Detect which cell encompasses the target text, then output its (x, y) center coordinate. 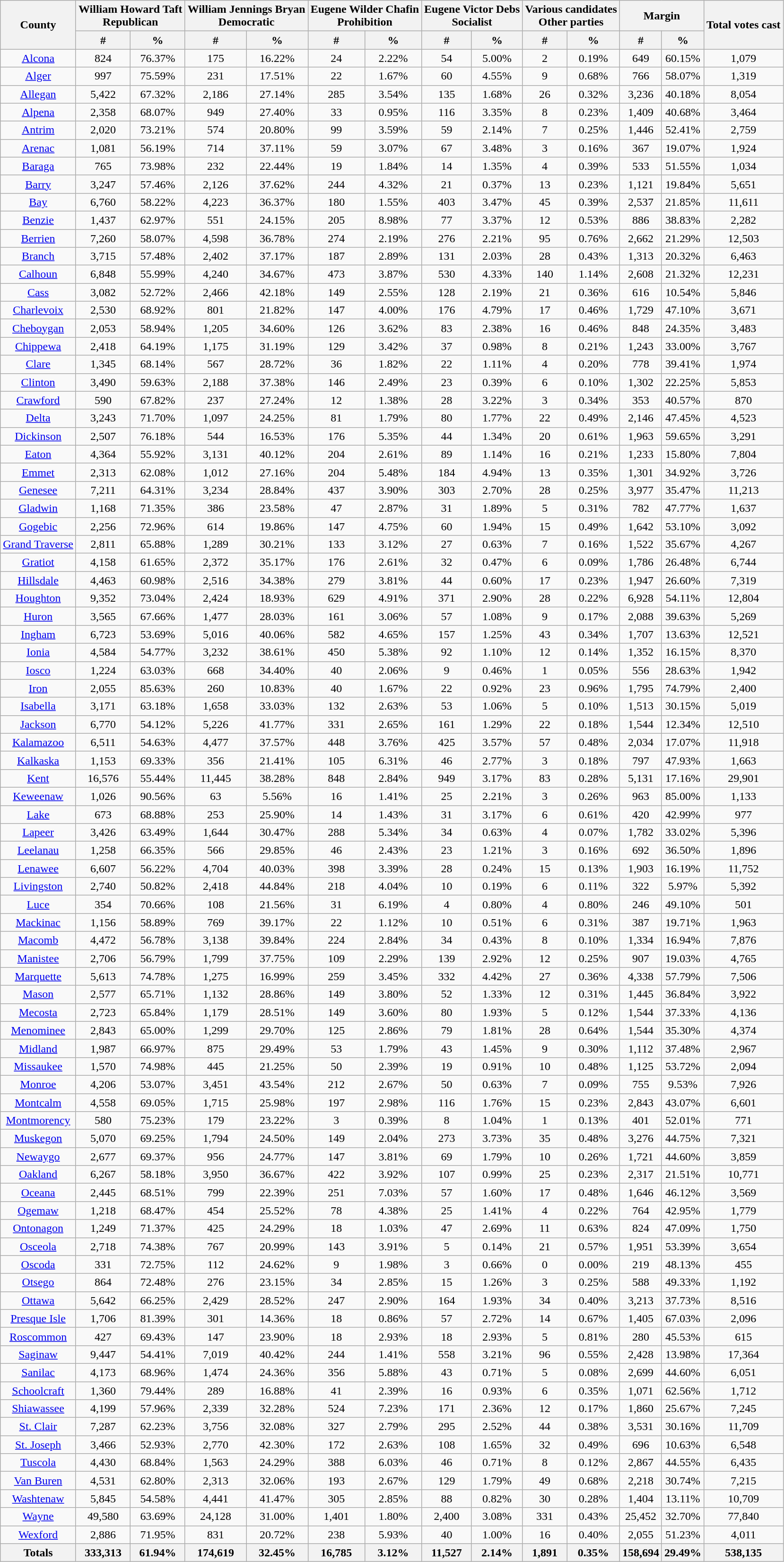
7,876 (744, 940)
29,901 (744, 778)
23.58% (277, 508)
Roscommon (38, 1336)
3.87% (393, 274)
64.31% (158, 490)
66.35% (158, 851)
143 (336, 1246)
28.72% (277, 364)
4.42% (497, 976)
41.47% (277, 1499)
4.55% (497, 76)
Houghton (38, 598)
25.98% (277, 1103)
3.39% (393, 869)
0.57% (593, 1246)
530 (447, 274)
37.11% (277, 148)
72.48% (158, 1282)
1,121 (640, 184)
218 (336, 886)
3.07% (393, 148)
74.78% (158, 976)
0.05% (593, 670)
24.35% (683, 328)
769 (216, 922)
95 (545, 238)
33 (336, 112)
4,472 (103, 940)
2.98% (393, 1103)
3,276 (640, 1139)
1,192 (744, 1282)
35 (545, 1139)
Montmorency (38, 1121)
448 (336, 742)
Shiawassee (38, 1409)
Washtenaw (38, 1499)
1,404 (640, 1499)
0.95% (393, 112)
13.63% (683, 634)
1.80% (393, 1517)
96 (545, 1354)
County (38, 25)
68.92% (158, 310)
1,205 (216, 328)
2,126 (216, 184)
5.97% (683, 886)
1,026 (103, 796)
40.18% (683, 94)
582 (336, 634)
34.67% (277, 274)
2,358 (103, 112)
99 (336, 130)
2,770 (216, 1445)
2.52% (497, 1427)
19.71% (683, 922)
24.50% (277, 1139)
67.32% (158, 94)
274 (336, 238)
29.85% (277, 851)
184 (447, 472)
32.08% (277, 1427)
24.77% (277, 1157)
3.21% (497, 1354)
1,924 (744, 148)
22.39% (277, 1193)
Otsego (38, 1282)
322 (640, 886)
247 (336, 1300)
58.22% (158, 202)
50.82% (158, 886)
Newaygo (38, 1157)
54.58% (158, 1499)
8,516 (744, 1300)
3.37% (497, 220)
450 (336, 652)
174,619 (216, 1553)
69.05% (158, 1103)
2,967 (744, 1048)
Marquette (38, 976)
25,452 (640, 1517)
Jackson (38, 724)
403 (447, 202)
44.84% (277, 886)
5,269 (744, 616)
1,258 (103, 851)
3,232 (216, 652)
8,370 (744, 652)
42.95% (683, 1211)
1,729 (640, 310)
1,334 (640, 940)
65.71% (158, 994)
Wexford (38, 1535)
72.75% (158, 1264)
25.67% (683, 1409)
5.38% (393, 652)
3,291 (744, 436)
1,522 (640, 544)
31.19% (277, 346)
2.65% (393, 724)
Emmet (38, 472)
455 (744, 1264)
2,188 (216, 382)
1,446 (640, 130)
956 (216, 1157)
14.36% (277, 1318)
4.38% (393, 1211)
3.73% (497, 1139)
53.07% (158, 1084)
42.30% (277, 1445)
Ottawa (38, 1300)
Osceola (38, 1246)
39.84% (277, 940)
3,671 (744, 310)
Margin (662, 16)
1,947 (640, 580)
445 (216, 1066)
65.00% (158, 1030)
12,231 (744, 274)
2.29% (393, 958)
6.03% (393, 1463)
1,477 (216, 616)
875 (216, 1048)
2,146 (640, 418)
2,608 (640, 274)
27.40% (277, 112)
42.99% (683, 814)
649 (640, 58)
1,313 (640, 256)
2,096 (744, 1318)
193 (336, 1481)
7,211 (103, 490)
4.75% (393, 527)
Ogemaw (38, 1211)
2.22% (393, 58)
574 (216, 130)
5,845 (103, 1499)
St. Joseph (38, 1445)
1,352 (640, 652)
40.42% (277, 1354)
7,319 (744, 580)
62.80% (158, 1481)
71.35% (158, 508)
4.65% (393, 634)
0.91% (497, 1066)
0 (545, 1264)
3,756 (216, 1427)
53.10% (683, 527)
4,477 (216, 742)
Eaton (38, 454)
73.21% (158, 130)
1,071 (640, 1390)
1,795 (640, 688)
616 (640, 292)
23.15% (277, 1282)
1,974 (744, 364)
7,019 (216, 1354)
327 (336, 1427)
305 (336, 1499)
797 (640, 760)
3,451 (216, 1084)
3,426 (103, 833)
1.94% (497, 527)
3,531 (640, 1427)
7,804 (744, 454)
0.20% (593, 364)
4,584 (103, 652)
59.65% (683, 436)
5,651 (744, 184)
0.81% (593, 1336)
11 (545, 1229)
89 (447, 454)
12,804 (744, 598)
4,199 (103, 1409)
56.79% (158, 958)
4,223 (216, 202)
61.94% (158, 1553)
21.85% (683, 202)
21.82% (277, 310)
3.22% (497, 400)
20.99% (277, 1246)
9,352 (103, 598)
1,179 (216, 1012)
2.55% (393, 292)
1,132 (216, 994)
Hillsdale (38, 580)
1,712 (744, 1390)
3,234 (216, 490)
551 (216, 220)
75.59% (158, 76)
29.70% (277, 1030)
36.78% (277, 238)
54.12% (158, 724)
8,054 (744, 94)
1,860 (640, 1409)
2 (545, 58)
16.99% (277, 976)
68.88% (158, 814)
Kalkaska (38, 760)
3,950 (216, 1175)
1,445 (640, 994)
3,859 (744, 1157)
260 (216, 688)
2.04% (393, 1139)
52 (447, 994)
22.25% (683, 382)
33.02% (683, 833)
831 (216, 1535)
55.92% (158, 454)
63.18% (158, 706)
251 (336, 1193)
54 (447, 58)
0.92% (497, 688)
19.84% (683, 184)
963 (640, 796)
3,569 (744, 1193)
60.98% (158, 580)
47.93% (683, 760)
2,811 (103, 544)
Allegan (38, 94)
47.10% (683, 310)
11,918 (744, 742)
57.79% (683, 976)
1,706 (103, 1318)
387 (640, 922)
Oakland (38, 1175)
56.22% (158, 869)
10,709 (744, 1499)
1.89% (497, 508)
1.68% (497, 94)
5.93% (393, 1535)
68.07% (158, 112)
6,051 (744, 1372)
23.22% (277, 1121)
51.55% (683, 166)
69.33% (158, 760)
William Jennings BryanDemocratic (246, 16)
Menominee (38, 1030)
Total votes cast (744, 25)
692 (640, 851)
907 (640, 958)
46.12% (683, 1193)
524 (336, 1409)
49.33% (683, 1282)
Mason (38, 994)
37.57% (277, 742)
35.17% (277, 562)
289 (216, 1390)
68.84% (158, 1463)
9.53% (683, 1084)
77,840 (744, 1517)
5,422 (103, 94)
Alger (38, 76)
54.11% (683, 598)
556 (640, 670)
Chippewa (38, 346)
764 (640, 1211)
1,474 (216, 1372)
2,218 (640, 1481)
6,744 (744, 562)
67.66% (158, 616)
11,611 (744, 202)
1,513 (640, 706)
40.57% (683, 400)
68.96% (158, 1372)
3,138 (216, 940)
37.33% (683, 1012)
232 (216, 166)
4,463 (103, 580)
Cass (38, 292)
36.84% (683, 994)
44.55% (683, 1463)
1.25% (497, 634)
1,301 (640, 472)
26 (545, 94)
31.00% (277, 1517)
26.60% (683, 580)
42.18% (277, 292)
16.53% (277, 436)
36 (336, 364)
23.90% (277, 1336)
7,215 (744, 1481)
4,704 (216, 869)
4,240 (216, 274)
88 (447, 1499)
1,299 (216, 1030)
Monroe (38, 1084)
5,016 (216, 634)
566 (216, 851)
5,226 (216, 724)
10.83% (277, 688)
3,082 (103, 292)
6,848 (103, 274)
1,715 (216, 1103)
21.56% (277, 904)
533 (640, 166)
5,396 (744, 833)
71.37% (158, 1229)
5,642 (103, 1300)
Kalamazoo (38, 742)
1,153 (103, 760)
17.07% (683, 742)
799 (216, 1193)
0.08% (593, 1372)
0.96% (593, 688)
2,537 (640, 202)
2.43% (393, 851)
767 (216, 1246)
1.12% (393, 922)
4,531 (103, 1481)
20 (545, 436)
4,158 (103, 562)
28.51% (277, 1012)
1,275 (216, 976)
26.48% (683, 562)
997 (103, 76)
371 (447, 598)
538,135 (744, 1553)
40.12% (277, 454)
1.81% (497, 1030)
Isabella (38, 706)
1,750 (744, 1229)
1,360 (103, 1390)
1,951 (640, 1246)
2.36% (497, 1409)
62.23% (158, 1427)
55.44% (158, 778)
766 (640, 76)
32.45% (277, 1553)
59.63% (158, 382)
8.98% (393, 220)
20.72% (277, 1535)
2,577 (103, 994)
3,767 (744, 346)
6,723 (103, 634)
279 (336, 580)
57.48% (158, 256)
4.04% (393, 886)
67.82% (158, 400)
Macomb (38, 940)
16.15% (683, 652)
1,437 (103, 220)
2,507 (103, 436)
1,896 (744, 851)
2.72% (497, 1318)
9,447 (103, 1354)
1.82% (393, 364)
74.79% (683, 688)
3.62% (393, 328)
158,694 (640, 1553)
32.70% (683, 1517)
33.00% (683, 346)
1,224 (103, 670)
58.18% (158, 1175)
0.67% (593, 1318)
53.72% (683, 1066)
63 (216, 796)
0.47% (497, 562)
7.23% (393, 1409)
473 (336, 274)
Gladwin (38, 508)
73.98% (158, 166)
157 (447, 634)
755 (640, 1084)
37.38% (277, 382)
67.03% (683, 1318)
38.83% (683, 220)
60.15% (683, 58)
3,977 (640, 490)
35.47% (683, 490)
5.00% (497, 58)
65.88% (158, 544)
0.51% (497, 922)
Huron (38, 616)
0.07% (593, 833)
30 (545, 1499)
64.19% (158, 346)
1,319 (744, 76)
1,779 (744, 1211)
172 (336, 1445)
580 (103, 1121)
13.98% (683, 1354)
1.77% (497, 418)
Presque Isle (38, 1318)
0.00% (593, 1264)
7,506 (744, 976)
1,891 (545, 1553)
2,424 (216, 598)
Schoolcraft (38, 1390)
1,409 (640, 112)
1,401 (336, 1517)
0.55% (593, 1354)
Mecosta (38, 1012)
771 (744, 1121)
105 (336, 760)
2,094 (744, 1066)
590 (103, 400)
51.23% (683, 1535)
2.77% (497, 760)
135 (447, 94)
5.34% (393, 833)
1.76% (497, 1103)
171 (447, 1409)
11,709 (744, 1427)
69.43% (158, 1336)
49.10% (683, 904)
2,186 (216, 94)
69.25% (158, 1139)
3.80% (393, 994)
62.97% (158, 220)
2,429 (216, 1300)
886 (640, 220)
778 (640, 364)
43.07% (683, 1103)
3,171 (103, 706)
1.29% (497, 724)
Delta (38, 418)
1.55% (393, 202)
303 (447, 490)
34.40% (277, 670)
5,019 (744, 706)
11,752 (744, 869)
30.15% (683, 706)
18.93% (277, 598)
Cheboygan (38, 328)
4,765 (744, 958)
5,853 (744, 382)
6,548 (744, 1445)
Antrim (38, 130)
1,782 (640, 833)
16.22% (277, 58)
333,313 (103, 1553)
1,663 (744, 760)
3.54% (393, 94)
4,430 (103, 1463)
2,053 (103, 328)
57.46% (158, 184)
2.87% (393, 508)
1,097 (216, 418)
Genesee (38, 490)
28.84% (277, 490)
Oscoda (38, 1264)
437 (336, 490)
56.19% (158, 148)
1.10% (497, 652)
32.06% (277, 1481)
Totals (38, 1553)
Kent (38, 778)
Manistee (38, 958)
Dickinson (38, 436)
Grand Traverse (38, 544)
1.11% (497, 364)
2,706 (103, 958)
7,926 (744, 1084)
1,637 (744, 508)
5,392 (744, 886)
0.30% (593, 1048)
Bay (38, 202)
70.66% (158, 904)
37.48% (683, 1048)
6,928 (640, 598)
6,770 (103, 724)
1,156 (103, 922)
53.69% (158, 634)
2,662 (640, 238)
501 (744, 904)
285 (336, 94)
Lapeer (38, 833)
2,867 (640, 1463)
39.17% (277, 922)
Oceana (38, 1193)
6,511 (103, 742)
224 (336, 940)
30.16% (683, 1427)
1.84% (393, 166)
6.19% (393, 904)
5,131 (640, 778)
0.24% (497, 869)
1.60% (497, 1193)
126 (336, 328)
1.33% (497, 994)
112 (216, 1264)
12,503 (744, 238)
20.80% (277, 130)
1.98% (393, 1264)
2.92% (497, 958)
39.63% (683, 616)
49,580 (103, 1517)
Branch (38, 256)
187 (336, 256)
2,699 (640, 1372)
47.09% (683, 1229)
24 (336, 58)
33.03% (277, 706)
2.89% (393, 256)
30.21% (277, 544)
1,570 (103, 1066)
7,287 (103, 1427)
49 (545, 1481)
90.56% (158, 796)
79.44% (158, 1390)
3,247 (103, 184)
21.29% (683, 238)
0.76% (593, 238)
1,942 (744, 670)
422 (336, 1175)
47.45% (683, 418)
Baraga (38, 166)
15.80% (683, 454)
4,011 (744, 1535)
52.72% (158, 292)
37 (447, 346)
2.03% (497, 256)
0.37% (497, 184)
52.41% (683, 130)
7,260 (103, 238)
2.06% (393, 670)
4,441 (216, 1499)
197 (336, 1103)
3.45% (393, 976)
4.00% (393, 310)
401 (640, 1121)
1,799 (216, 958)
36.37% (277, 202)
870 (744, 400)
Montcalm (38, 1103)
37.17% (277, 256)
2,372 (216, 562)
1,125 (640, 1066)
0.60% (497, 580)
36.50% (683, 851)
34.60% (277, 328)
10.63% (683, 1445)
Various candidatesOther parties (571, 16)
3.59% (393, 130)
4.33% (497, 274)
85.63% (158, 688)
58.94% (158, 328)
27.16% (277, 472)
3,726 (744, 472)
65.84% (158, 1012)
Saginaw (38, 1354)
6,463 (744, 256)
39.41% (683, 364)
72.96% (158, 527)
6,760 (103, 202)
801 (216, 310)
10,771 (744, 1175)
1.04% (497, 1121)
75.23% (158, 1121)
Gogebic (38, 527)
54.63% (158, 742)
10.54% (683, 292)
Leelanau (38, 851)
668 (216, 670)
12.34% (683, 724)
7,245 (744, 1409)
6,435 (744, 1463)
2.38% (497, 328)
Lake (38, 814)
3,213 (640, 1300)
1,405 (640, 1318)
Eugene Wilder ChafinProhibition (365, 16)
5,070 (103, 1139)
0.99% (497, 1175)
133 (336, 544)
Ionia (38, 652)
3,654 (744, 1246)
7.03% (393, 1193)
3.57% (497, 742)
420 (640, 814)
17.16% (683, 778)
Muskegon (38, 1139)
354 (103, 904)
81 (336, 418)
32.28% (277, 1409)
2,339 (216, 1409)
140 (545, 274)
41 (336, 1390)
52.93% (158, 1445)
40.68% (683, 112)
21.51% (683, 1175)
2,445 (103, 1193)
4,374 (744, 1030)
34.92% (683, 472)
1,079 (744, 58)
Ontonagon (38, 1229)
Gratiot (38, 562)
73.04% (158, 598)
37.73% (683, 1300)
3.06% (393, 616)
71.95% (158, 1535)
1.21% (497, 851)
Alcona (38, 58)
2,530 (103, 310)
588 (640, 1282)
55.99% (158, 274)
1,644 (216, 833)
714 (216, 148)
1,112 (640, 1048)
6,607 (103, 869)
16.19% (683, 869)
Crawford (38, 400)
1,243 (640, 346)
1,218 (103, 1211)
1,658 (216, 706)
Luce (38, 904)
81.39% (158, 1318)
38.28% (277, 778)
2,088 (640, 616)
3.35% (497, 112)
57.96% (158, 1409)
24.62% (277, 1264)
71.70% (158, 418)
28.52% (277, 1300)
27.14% (277, 94)
4.94% (497, 472)
34.38% (277, 580)
3.47% (497, 202)
2,282 (744, 220)
3.90% (393, 490)
4,364 (103, 454)
180 (336, 202)
3,092 (744, 527)
77 (447, 220)
Clinton (38, 382)
35.30% (683, 1030)
3,565 (103, 616)
259 (336, 976)
11,213 (744, 490)
1,289 (216, 544)
48.13% (683, 1264)
5,613 (103, 976)
0.11% (593, 886)
0.98% (497, 346)
54.41% (158, 1354)
25.90% (277, 814)
4,267 (744, 544)
Charlevoix (38, 310)
2,516 (216, 580)
4,173 (103, 1372)
2.49% (393, 382)
977 (744, 814)
25.52% (277, 1211)
24,128 (216, 1517)
246 (640, 904)
4,598 (216, 238)
66.25% (158, 1300)
179 (216, 1121)
11,445 (216, 778)
4.79% (497, 310)
1.08% (497, 616)
19.86% (277, 527)
2,723 (103, 1012)
16,785 (336, 1553)
128 (447, 292)
16.94% (683, 940)
38.61% (277, 652)
3,922 (744, 994)
74.98% (158, 1066)
Barry (38, 184)
40.03% (277, 869)
63.03% (158, 670)
5,846 (744, 292)
2,317 (640, 1175)
16,576 (103, 778)
58.89% (158, 922)
219 (640, 1264)
0.64% (593, 1030)
40.06% (277, 634)
1,786 (640, 562)
1.65% (497, 1445)
21.25% (277, 1066)
Midland (38, 1048)
205 (336, 220)
2.70% (497, 490)
1,302 (640, 382)
1,175 (216, 346)
1.38% (393, 400)
5.48% (393, 472)
Iosco (38, 670)
78 (336, 1211)
Missaukee (38, 1066)
16.88% (277, 1390)
6.31% (393, 760)
4.91% (393, 598)
109 (336, 958)
Tuscola (38, 1463)
2,677 (103, 1157)
558 (447, 1354)
7,321 (744, 1139)
1,249 (103, 1229)
45 (545, 202)
3,236 (640, 94)
0.53% (593, 220)
132 (336, 706)
0.32% (593, 94)
2.86% (393, 1030)
45.53% (683, 1336)
1,987 (103, 1048)
386 (216, 508)
175 (216, 58)
5.56% (277, 796)
74.38% (158, 1246)
629 (336, 598)
68.51% (158, 1193)
4,206 (103, 1084)
Clare (38, 364)
0.86% (393, 1318)
1,034 (744, 166)
3.92% (393, 1175)
62.56% (683, 1390)
212 (336, 1084)
3,490 (103, 382)
1.26% (497, 1282)
1.03% (393, 1229)
28.63% (683, 670)
332 (447, 976)
Alpena (38, 112)
238 (336, 1535)
2,886 (103, 1535)
0.66% (497, 1264)
131 (447, 256)
782 (640, 508)
388 (336, 1463)
63.49% (158, 833)
4.32% (393, 184)
280 (640, 1336)
Arenac (38, 148)
673 (103, 814)
4,136 (744, 1012)
5.35% (393, 436)
4,523 (744, 418)
2,740 (103, 886)
30.74% (683, 1481)
2,759 (744, 130)
43.54% (277, 1084)
28.03% (277, 616)
24.36% (277, 1372)
2,402 (216, 256)
6,267 (103, 1175)
21.41% (277, 760)
20.32% (683, 256)
1,133 (744, 796)
12,510 (744, 724)
1,707 (640, 634)
Eugene Victor DebsSocialist (472, 16)
288 (336, 833)
66.97% (158, 1048)
3.48% (497, 148)
2.79% (393, 1427)
Wayne (38, 1517)
1,721 (640, 1157)
19.07% (683, 148)
21.32% (683, 274)
301 (216, 1318)
4,558 (103, 1103)
696 (640, 1445)
1.06% (497, 706)
Livingston (38, 886)
765 (103, 166)
2,034 (640, 742)
44.75% (683, 1139)
76.18% (158, 436)
3,483 (744, 328)
24.15% (277, 220)
3,466 (103, 1445)
11,527 (447, 1553)
3,131 (216, 454)
427 (103, 1336)
1,903 (640, 869)
Van Buren (38, 1481)
17,364 (744, 1354)
107 (447, 1175)
3.08% (497, 1517)
544 (216, 436)
146 (336, 382)
1,012 (216, 472)
1.43% (393, 814)
2,718 (103, 1246)
76.37% (158, 58)
Sanilac (38, 1372)
1,646 (640, 1193)
1,233 (640, 454)
Lenawee (38, 869)
3,464 (744, 112)
273 (447, 1139)
139 (447, 958)
253 (216, 814)
2,428 (640, 1354)
22.44% (277, 166)
92 (447, 652)
Benzie (38, 220)
367 (640, 148)
47.77% (683, 508)
13.11% (683, 1499)
3,715 (103, 256)
615 (744, 1336)
69 (447, 1157)
231 (216, 76)
2,466 (216, 292)
62.08% (158, 472)
30.47% (277, 833)
864 (103, 1282)
0.93% (497, 1390)
567 (216, 364)
398 (336, 869)
Ingham (38, 634)
5.88% (393, 1372)
Berrien (38, 238)
1.00% (497, 1535)
William Howard TaftRepublican (131, 16)
67 (447, 148)
1,642 (640, 527)
2,020 (103, 130)
Keweenaw (38, 796)
63.69% (158, 1517)
41.77% (277, 724)
17.51% (277, 76)
0.38% (593, 1427)
24.25% (277, 418)
Mackinac (38, 922)
1,168 (103, 508)
1.45% (497, 1048)
614 (216, 527)
3.91% (393, 1246)
353 (640, 400)
1,345 (103, 364)
6,601 (744, 1103)
295 (447, 1427)
0.82% (497, 1499)
1.34% (497, 436)
52.01% (683, 1121)
56.78% (158, 940)
19.03% (683, 958)
1,794 (216, 1139)
85.00% (683, 796)
61.65% (158, 562)
53.39% (683, 1246)
54.77% (158, 652)
454 (216, 1211)
1,081 (103, 148)
164 (447, 1300)
3.60% (393, 1012)
3.76% (393, 742)
35.67% (683, 544)
37.75% (277, 958)
79 (447, 1030)
27.24% (277, 400)
36.67% (277, 1175)
125 (336, 1030)
3,243 (103, 418)
68.47% (158, 1211)
69.37% (158, 1157)
Iron (38, 688)
St. Clair (38, 1427)
37.62% (277, 184)
2,256 (103, 527)
Calhoun (38, 274)
68.14% (158, 364)
3.42% (393, 346)
1,563 (216, 1463)
12,521 (744, 634)
1.35% (497, 166)
28.86% (277, 994)
2.69% (497, 1229)
4,338 (640, 976)
237 (216, 400)
